Pinpoint the cell where the given text exists, returning its [x, y] midpoint coordinate. 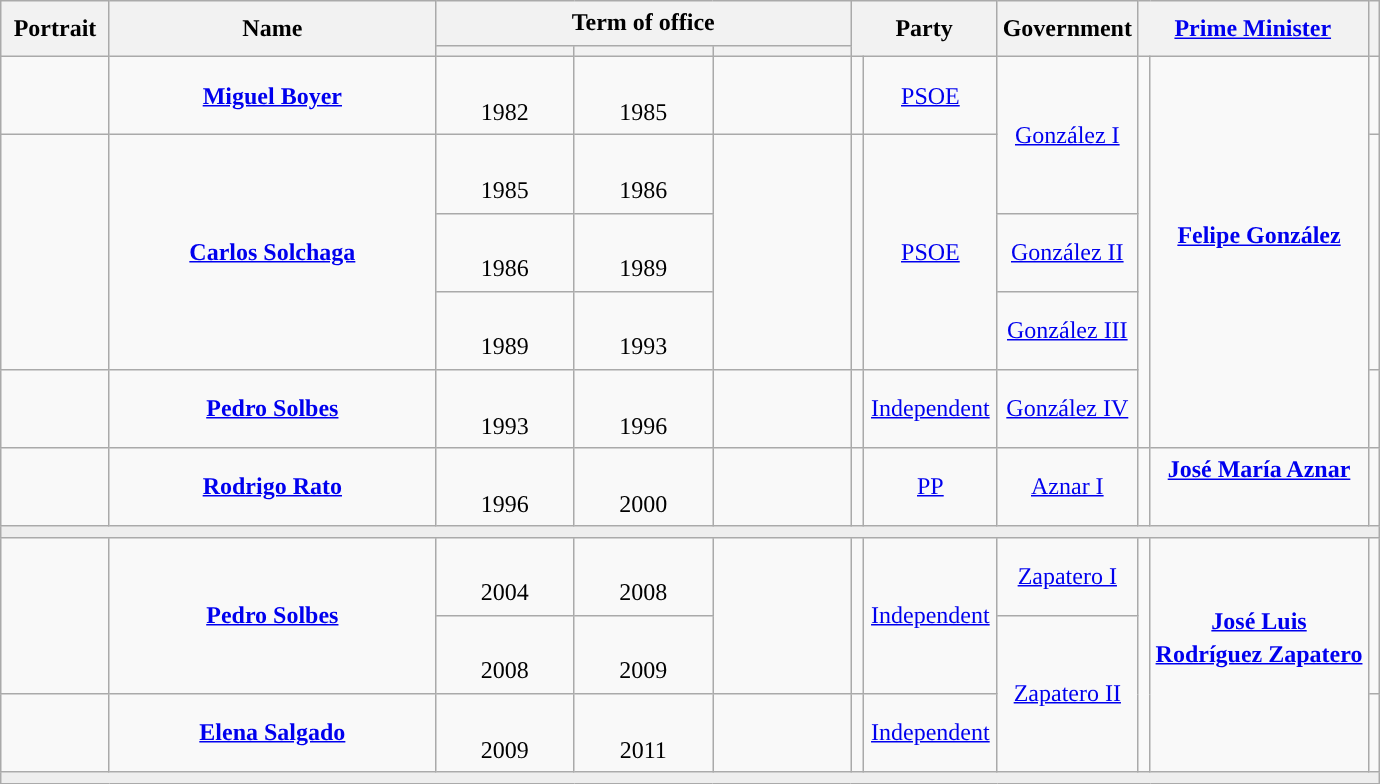
José LuisRodríguez Zapatero [1259, 654]
Portrait [56, 29]
Zapatero I [1067, 576]
1982 [504, 95]
Party [924, 29]
Aznar I [1067, 487]
Government [1067, 29]
Miguel Boyer [272, 95]
PP [931, 487]
Felipe González [1259, 252]
2004 [504, 576]
2011 [644, 733]
González II [1067, 252]
Zapatero II [1067, 694]
José María Aznar [1259, 487]
González IV [1067, 409]
Rodrigo Rato [272, 487]
2000 [644, 487]
Carlos Solchaga [272, 252]
González I [1067, 134]
Name [272, 29]
Term of office [643, 24]
González III [1067, 330]
Prime Minister [1252, 29]
Elena Salgado [272, 733]
